Return (x, y) of the center of cell containing provided text 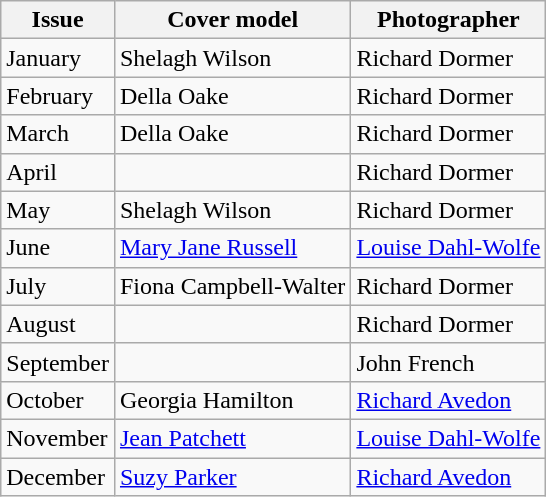
September (58, 362)
November (58, 438)
August (58, 324)
Issue (58, 20)
John French (448, 362)
June (58, 248)
Photographer (448, 20)
Fiona Campbell-Walter (232, 286)
December (58, 477)
July (58, 286)
April (58, 172)
Mary Jane Russell (232, 248)
Georgia Hamilton (232, 400)
January (58, 58)
February (58, 96)
October (58, 400)
Suzy Parker (232, 477)
May (58, 210)
Cover model (232, 20)
March (58, 134)
Jean Patchett (232, 438)
